Return (X, Y) of the center of cell containing provided text 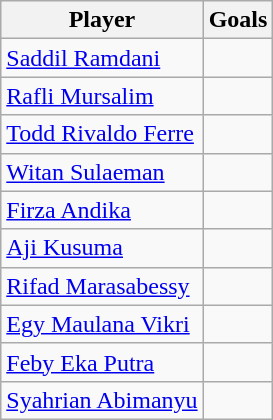
Syahrian Abimanyu (102, 400)
Todd Rivaldo Ferre (102, 134)
Saddil Ramdani (102, 58)
Egy Maulana Vikri (102, 324)
Goals (238, 20)
Feby Eka Putra (102, 362)
Aji Kusuma (102, 248)
Firza Andika (102, 210)
Rafli Mursalim (102, 96)
Rifad Marasabessy (102, 286)
Witan Sulaeman (102, 172)
Player (102, 20)
